Capture the cell that displays the provided text and extract its [x, y] central coordinate. 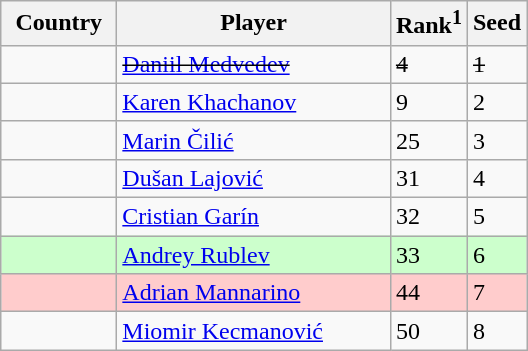
9 [428, 102]
Seed [496, 24]
1 [496, 64]
Andrey Rublev [254, 255]
7 [496, 293]
3 [496, 140]
44 [428, 293]
25 [428, 140]
Country [59, 24]
Marin Čilić [254, 140]
Dušan Lajović [254, 178]
Rank1 [428, 24]
Miomir Kecmanović [254, 331]
8 [496, 331]
Adrian Mannarino [254, 293]
Cristian Garín [254, 217]
5 [496, 217]
31 [428, 178]
Player [254, 24]
32 [428, 217]
33 [428, 255]
Karen Khachanov [254, 102]
6 [496, 255]
2 [496, 102]
Daniil Medvedev [254, 64]
50 [428, 331]
